Identify which cell holds the provided text, then report its [x, y] central coordinate. 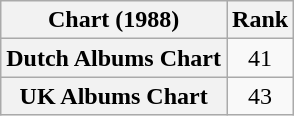
43 [260, 96]
Dutch Albums Chart [114, 58]
UK Albums Chart [114, 96]
Rank [260, 20]
41 [260, 58]
Chart (1988) [114, 20]
